For the text-containing cell, return its midpoint in [X, Y] coordinate format. 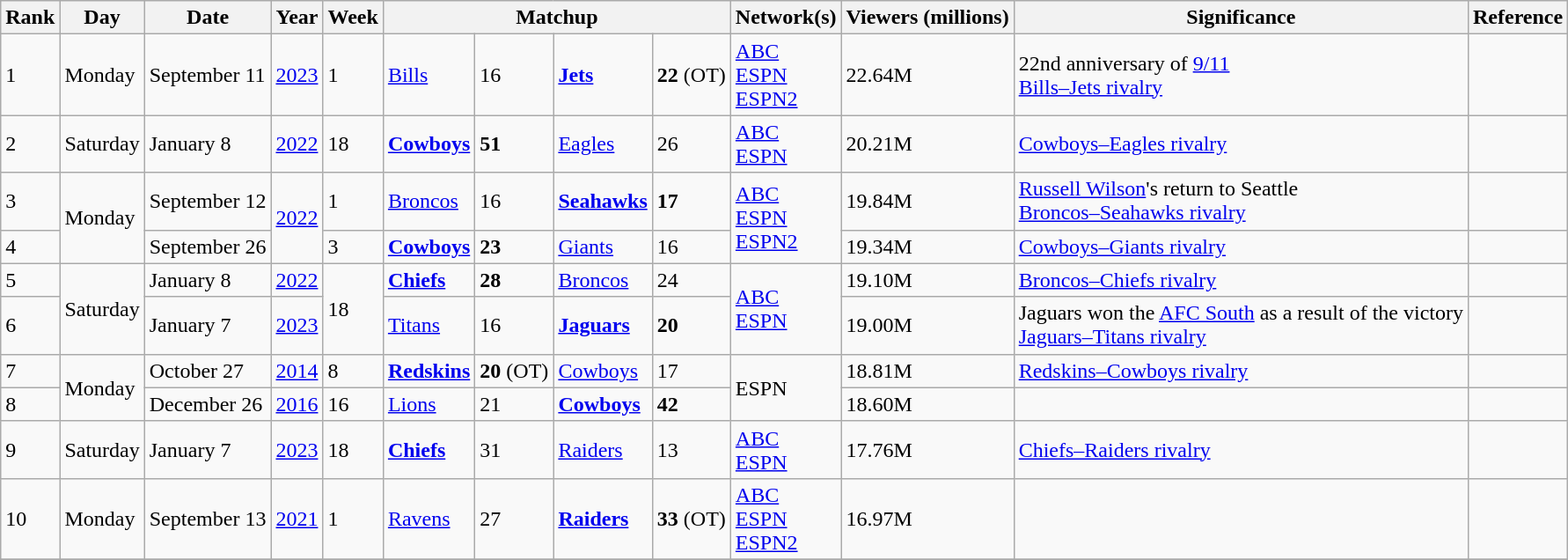
24 [692, 280]
10 [30, 519]
22nd anniversary of 9/11Bills–Jets rivalry [1241, 75]
Redskins–Cowboys rivalry [1241, 371]
Year [297, 18]
Lions [429, 404]
18.81M [927, 371]
September 26 [208, 247]
5 [30, 280]
Chiefs–Raiders rivalry [1241, 449]
Rank [30, 18]
Network(s) [786, 18]
September 12 [208, 201]
Day [102, 18]
17.76M [927, 449]
Week [353, 18]
51 [514, 144]
Broncos–Chiefs rivalry [1241, 280]
Redskins [429, 371]
Significance [1241, 18]
19.00M [927, 326]
ESPN [786, 387]
21 [514, 404]
19.84M [927, 201]
Matchup [556, 18]
22.64M [927, 75]
18.60M [927, 404]
33 (OT) [692, 519]
October 27 [208, 371]
Seahawks [603, 201]
Date [208, 18]
Russell Wilson's return to SeattleBroncos–Seahawks rivalry [1241, 201]
Viewers (millions) [927, 18]
27 [514, 519]
42 [692, 404]
2016 [297, 404]
Reference [1517, 18]
22 (OT) [692, 75]
December 26 [208, 404]
Titans [429, 326]
Giants [603, 247]
20 [692, 326]
13 [692, 449]
19.10M [927, 280]
Ravens [429, 519]
19.34M [927, 247]
Jaguars won the AFC South as a result of the victoryJaguars–Titans rivalry [1241, 326]
6 [30, 326]
Eagles [603, 144]
2 [30, 144]
16.97M [927, 519]
4 [30, 247]
31 [514, 449]
September 11 [208, 75]
2014 [297, 371]
Jets [603, 75]
Bills [429, 75]
Cowboys–Eagles rivalry [1241, 144]
26 [692, 144]
28 [514, 280]
23 [514, 247]
20.21M [927, 144]
20 (OT) [514, 371]
Jaguars [603, 326]
2021 [297, 519]
9 [30, 449]
Cowboys–Giants rivalry [1241, 247]
September 13 [208, 519]
7 [30, 371]
